Capture the cell that displays the provided text and extract its [x, y] central coordinate. 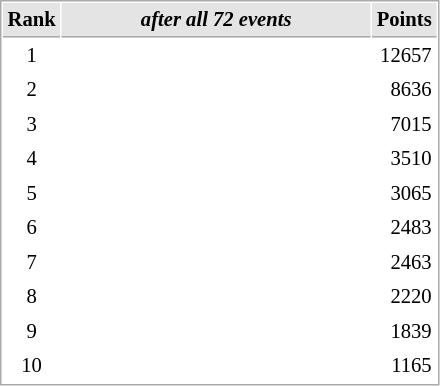
9 [32, 332]
8 [32, 296]
2220 [404, 296]
Points [404, 20]
12657 [404, 56]
after all 72 events [216, 20]
10 [32, 366]
1 [32, 56]
6 [32, 228]
2 [32, 90]
5 [32, 194]
Rank [32, 20]
2483 [404, 228]
1165 [404, 366]
3 [32, 124]
7015 [404, 124]
3510 [404, 158]
4 [32, 158]
3065 [404, 194]
2463 [404, 262]
1839 [404, 332]
7 [32, 262]
8636 [404, 90]
